Pinpoint the cell where the given text exists, returning its [X, Y] midpoint coordinate. 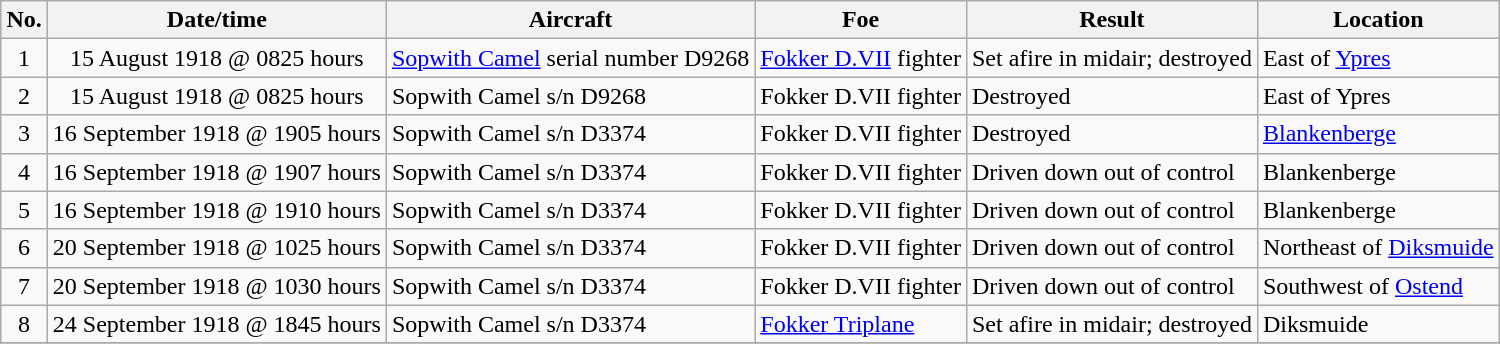
4 [24, 172]
6 [24, 248]
5 [24, 210]
Location [1378, 20]
20 September 1918 @ 1025 hours [216, 248]
Sopwith Camel serial number D9268 [570, 58]
24 September 1918 @ 1845 hours [216, 324]
Foe [861, 20]
Date/time [216, 20]
No. [24, 20]
Southwest of Ostend [1378, 286]
8 [24, 324]
3 [24, 134]
7 [24, 286]
2 [24, 96]
Diksmuide [1378, 324]
Northeast of Diksmuide [1378, 248]
20 September 1918 @ 1030 hours [216, 286]
Result [1112, 20]
16 September 1918 @ 1907 hours [216, 172]
16 September 1918 @ 1910 hours [216, 210]
Fokker Triplane [861, 324]
Aircraft [570, 20]
16 September 1918 @ 1905 hours [216, 134]
1 [24, 58]
Sopwith Camel s/n D9268 [570, 96]
